Pinpoint the cell where the given text exists, returning its (X, Y) midpoint coordinate. 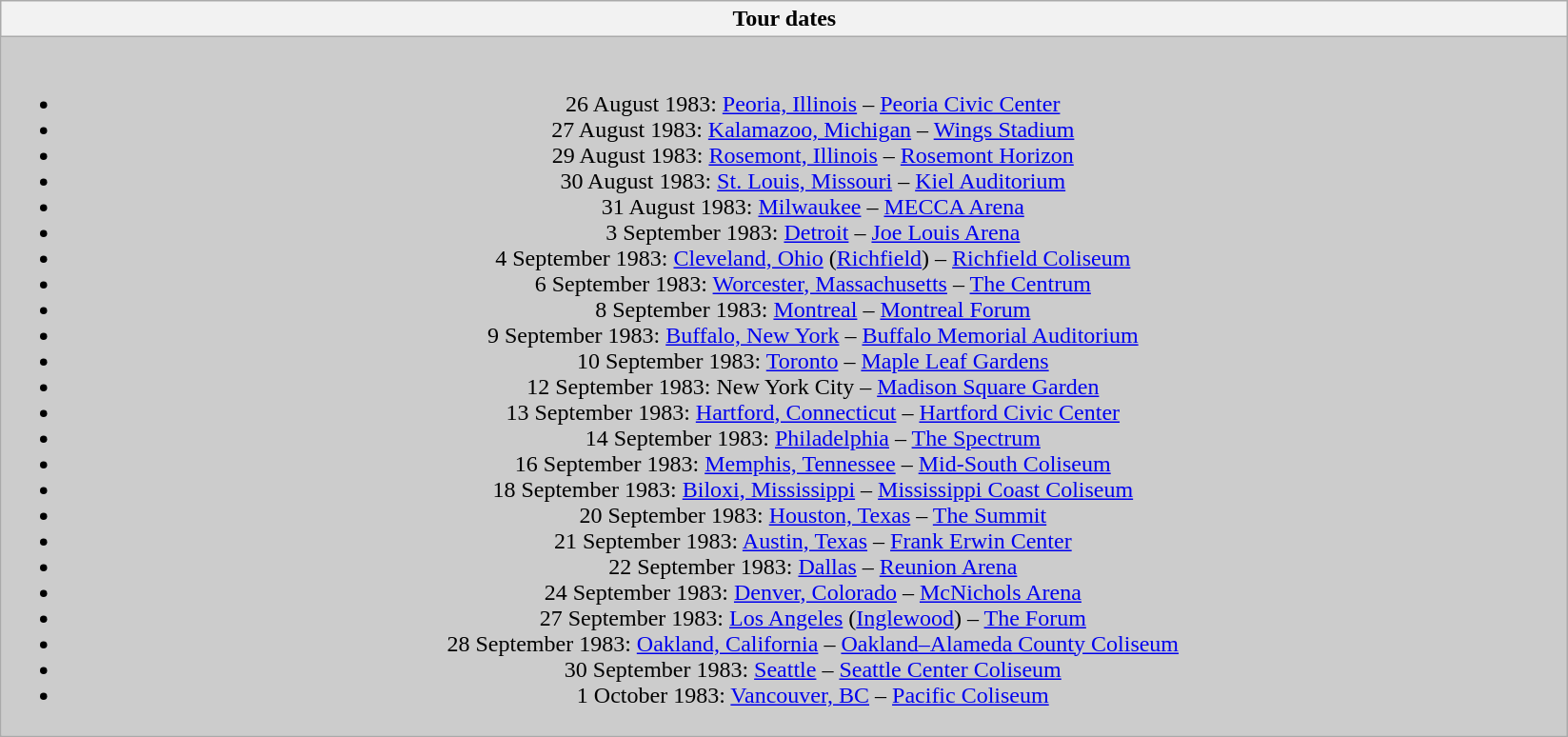
Tour dates (784, 19)
